Identify which cell holds the provided text, then report its (x, y) central coordinate. 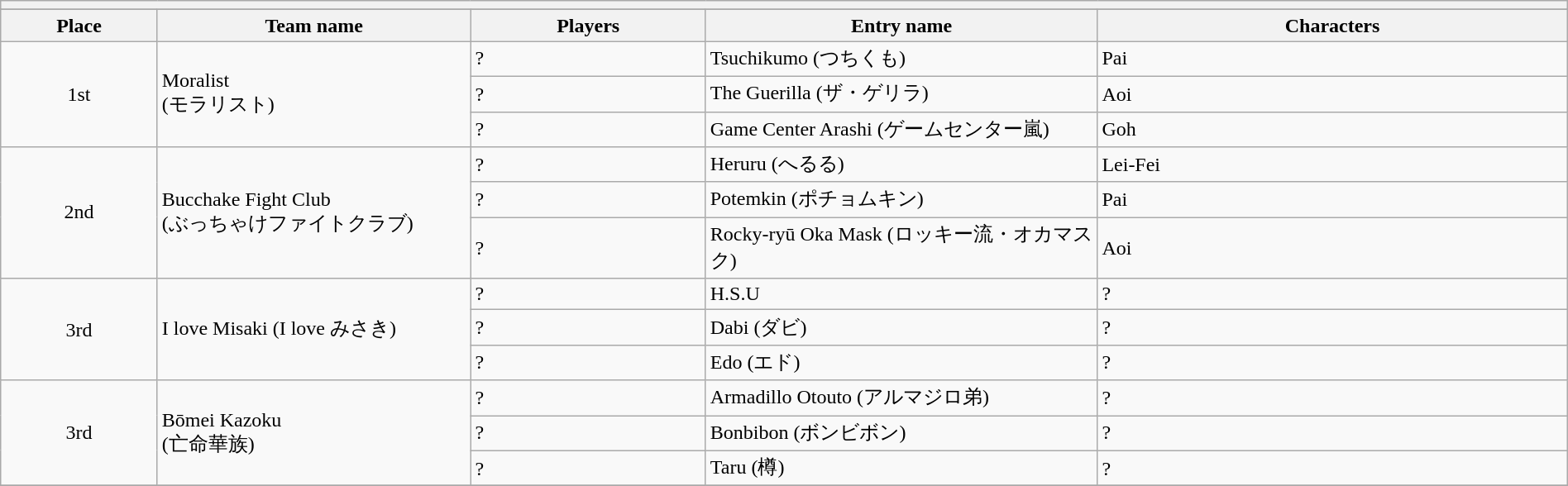
The Guerilla (ザ・ゲリラ) (901, 94)
Bonbibon (ボンビボン) (901, 433)
Taru (樽) (901, 468)
Bōmei Kazoku(亡命華族) (314, 433)
Heruru (へるる) (901, 165)
Game Center Arashi (ゲームセンター嵐) (901, 129)
2nd (79, 213)
I love Misaki (I love みさき) (314, 329)
Players (588, 26)
Place (79, 26)
Armadillo Otouto (アルマジロ弟) (901, 398)
Potemkin (ポチョムキン) (901, 200)
Lei-Fei (1332, 165)
Dabi (ダビ) (901, 327)
Rocky-ryū Oka Mask (ロッキー流・オカマスク) (901, 248)
Team name (314, 26)
Moralist(モラリスト) (314, 94)
Characters (1332, 26)
Entry name (901, 26)
1st (79, 94)
Tsuchikumo (つちくも) (901, 60)
Edo (エド) (901, 362)
H.S.U (901, 294)
Goh (1332, 129)
Bucchake Fight Club(ぶっちゃけファイトクラブ) (314, 213)
